From the cell containing the given text, extract its center point as [X, Y] coordinate. 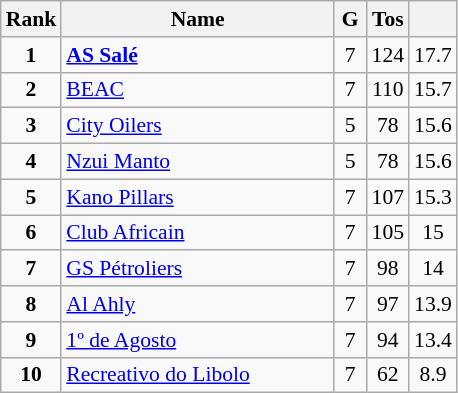
13.4 [433, 340]
8.9 [433, 375]
98 [388, 269]
Kano Pillars [198, 197]
Nzui Manto [198, 162]
Tos [388, 19]
13.9 [433, 304]
9 [32, 340]
Al Ahly [198, 304]
14 [433, 269]
62 [388, 375]
105 [388, 233]
BEAC [198, 90]
15 [433, 233]
10 [32, 375]
2 [32, 90]
Rank [32, 19]
15.3 [433, 197]
1 [32, 55]
110 [388, 90]
3 [32, 126]
AS Salé [198, 55]
4 [32, 162]
Recreativo do Libolo [198, 375]
15.7 [433, 90]
107 [388, 197]
94 [388, 340]
6 [32, 233]
Club Africain [198, 233]
8 [32, 304]
G [350, 19]
City Oilers [198, 126]
GS Pétroliers [198, 269]
124 [388, 55]
17.7 [433, 55]
Name [198, 19]
1º de Agosto [198, 340]
97 [388, 304]
